Return [x, y] of the center of cell containing provided text 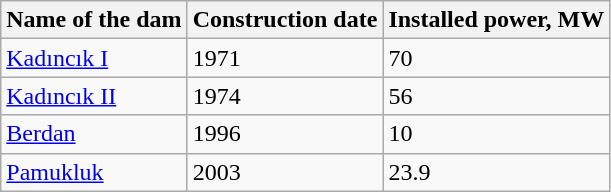
56 [496, 96]
1971 [285, 58]
1974 [285, 96]
Kadıncık II [94, 96]
Pamukluk [94, 172]
Installed power, MW [496, 20]
23.9 [496, 172]
Name of the dam [94, 20]
Construction date [285, 20]
1996 [285, 134]
10 [496, 134]
2003 [285, 172]
Berdan [94, 134]
Kadıncık I [94, 58]
70 [496, 58]
